Locate the cell with the specified text and output its (x, y) center coordinate. 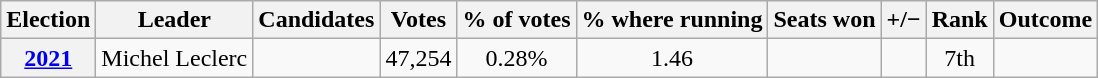
Outcome (1045, 20)
Leader (174, 20)
+/− (904, 20)
Candidates (316, 20)
Seats won (824, 20)
0.28% (516, 58)
% where running (672, 20)
2021 (48, 58)
Rank (960, 20)
47,254 (418, 58)
% of votes (516, 20)
7th (960, 58)
Election (48, 20)
Votes (418, 20)
1.46 (672, 58)
Michel Leclerc (174, 58)
